Extract the [x, y] coordinate from the center of the cell holding the provided text.  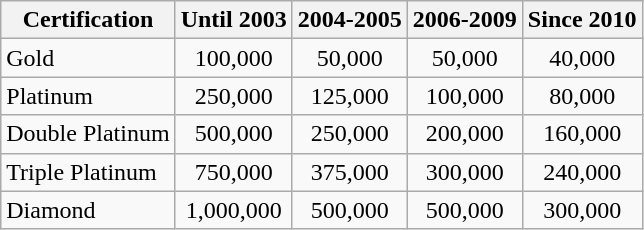
200,000 [464, 134]
80,000 [582, 96]
Platinum [88, 96]
Gold [88, 58]
240,000 [582, 172]
Diamond [88, 210]
Triple Platinum [88, 172]
125,000 [350, 96]
2004-2005 [350, 20]
Double Platinum [88, 134]
Since 2010 [582, 20]
Certification [88, 20]
Until 2003 [234, 20]
750,000 [234, 172]
40,000 [582, 58]
160,000 [582, 134]
1,000,000 [234, 210]
2006-2009 [464, 20]
375,000 [350, 172]
